Identify which cell holds the provided text, then report its [X, Y] central coordinate. 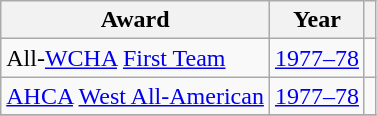
Year [316, 20]
All-WCHA First Team [136, 58]
AHCA West All-American [136, 96]
Award [136, 20]
